From the cell containing the given text, extract its center point as [X, Y] coordinate. 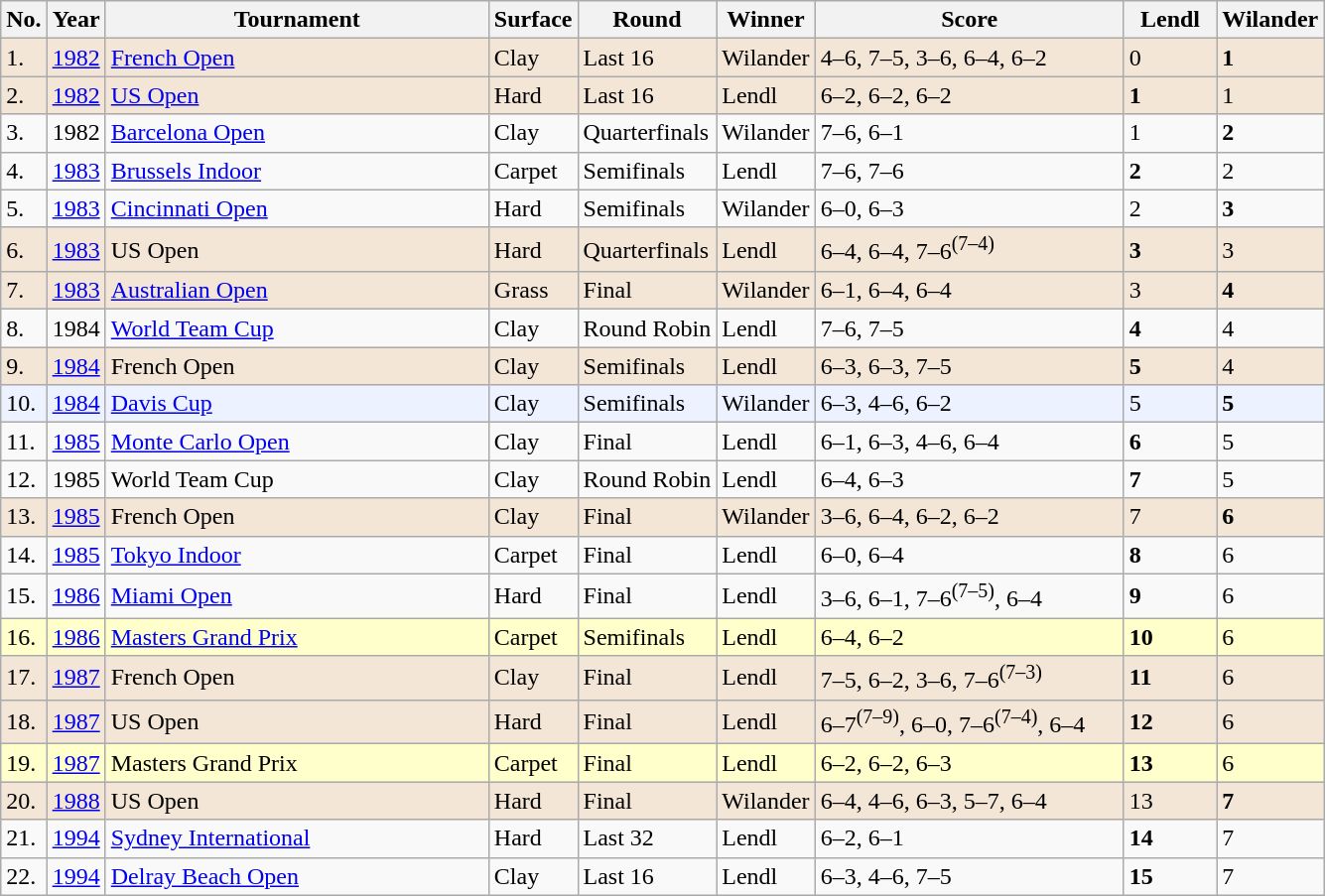
Monte Carlo Open [297, 442]
14 [1170, 838]
Cincinnati Open [297, 208]
5. [24, 208]
2. [24, 95]
12. [24, 479]
Tokyo Indoor [297, 555]
19. [24, 763]
1. [24, 58]
10. [24, 404]
7–5, 6–2, 3–6, 7–6(7–3) [969, 679]
8. [24, 328]
9. [24, 366]
Tournament [297, 20]
15. [24, 595]
Barcelona Open [297, 133]
20. [24, 801]
Sydney International [297, 838]
10 [1170, 637]
4–6, 7–5, 3–6, 6–4, 6–2 [969, 58]
Surface [533, 20]
14. [24, 555]
7–6, 7–6 [969, 171]
Miami Open [297, 595]
Year [75, 20]
6–2, 6–1 [969, 838]
15 [1170, 876]
3–6, 6–1, 7–6(7–5), 6–4 [969, 595]
Davis Cup [297, 404]
Grass [533, 291]
6–0, 6–3 [969, 208]
Score [969, 20]
No. [24, 20]
6–4, 6–3 [969, 479]
Delray Beach Open [297, 876]
Brussels Indoor [297, 171]
6–0, 6–4 [969, 555]
6–4, 4–6, 6–3, 5–7, 6–4 [969, 801]
6–3, 6–3, 7–5 [969, 366]
17. [24, 679]
6. [24, 250]
13. [24, 517]
7–6, 7–5 [969, 328]
6–7(7–9), 6–0, 7–6(7–4), 6–4 [969, 722]
11 [1170, 679]
22. [24, 876]
6–1, 6–3, 4–6, 6–4 [969, 442]
0 [1170, 58]
6–1, 6–4, 6–4 [969, 291]
6–4, 6–2 [969, 637]
21. [24, 838]
6–3, 4–6, 7–5 [969, 876]
11. [24, 442]
1988 [75, 801]
4. [24, 171]
Australian Open [297, 291]
12 [1170, 722]
3. [24, 133]
16. [24, 637]
9 [1170, 595]
6–3, 4–6, 6–2 [969, 404]
7. [24, 291]
Winner [766, 20]
7–6, 6–1 [969, 133]
3–6, 6–4, 6–2, 6–2 [969, 517]
18. [24, 722]
6–2, 6–2, 6–2 [969, 95]
Last 32 [647, 838]
Round [647, 20]
6–4, 6–4, 7–6(7–4) [969, 250]
6–2, 6–2, 6–3 [969, 763]
8 [1170, 555]
